Find where the given text appears and provide that cell's center as [x, y] coordinate. 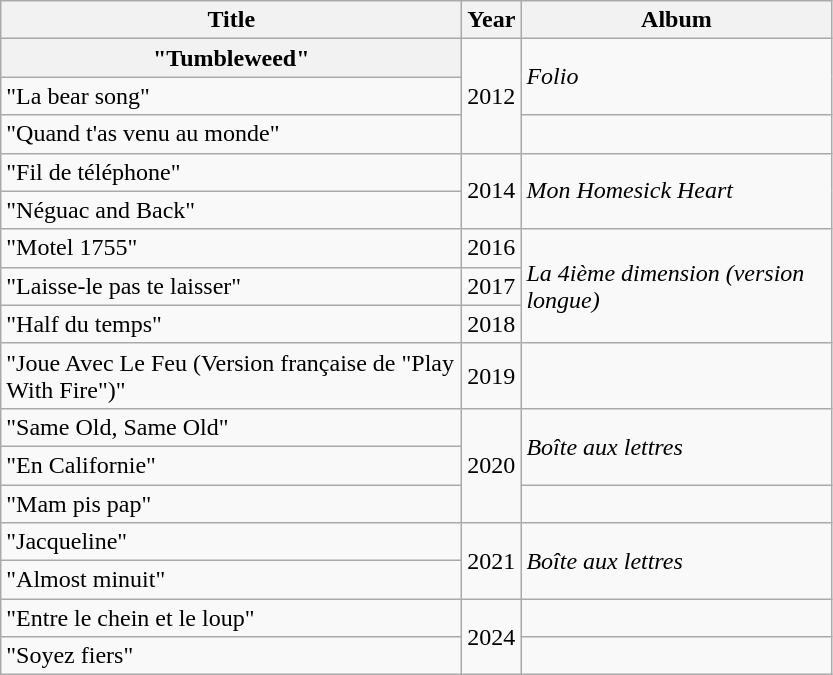
"Same Old, Same Old" [232, 427]
"Laisse-le pas te laisser" [232, 286]
"Mam pis pap" [232, 503]
"Quand t'as venu au monde" [232, 134]
Mon Homesick Heart [676, 191]
2012 [492, 96]
"En Californie" [232, 465]
Album [676, 20]
"Half du temps" [232, 324]
"Joue Avec Le Feu (Version fran​ç​aise de "Play With Fire")" [232, 376]
"Soyez fiers" [232, 656]
Year [492, 20]
2024 [492, 637]
2016 [492, 248]
2017 [492, 286]
2020 [492, 465]
2014 [492, 191]
"Entre le chein et le loup" [232, 618]
Folio [676, 77]
Title [232, 20]
2019 [492, 376]
"Jacqueline" [232, 542]
"Fil de téléphone" [232, 172]
"La bear song" [232, 96]
2021 [492, 561]
"Almost minuit" [232, 580]
"Néguac and Back" [232, 210]
"Tumbleweed" [232, 58]
"Motel 1755" [232, 248]
La 4ième dimension (version longue) [676, 286]
2018 [492, 324]
